For the text-containing cell, return its midpoint in [x, y] coordinate format. 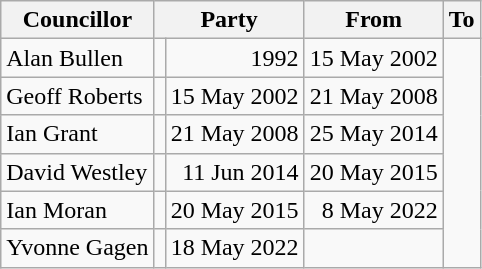
1992 [234, 58]
Alan Bullen [78, 58]
Councillor [78, 20]
To [462, 20]
Geoff Roberts [78, 96]
18 May 2022 [234, 248]
David Westley [78, 172]
Yvonne Gagen [78, 248]
8 May 2022 [374, 210]
From [374, 20]
Ian Grant [78, 134]
11 Jun 2014 [234, 172]
Party [229, 20]
25 May 2014 [374, 134]
Ian Moran [78, 210]
